Provide the (x, y) coordinate of the cell's center where the given text is located.  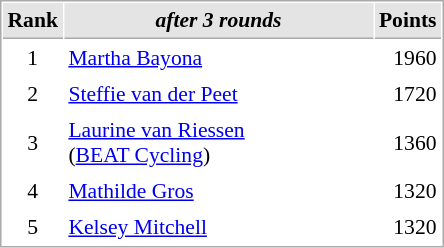
1360 (408, 142)
after 3 rounds (218, 21)
1 (32, 57)
3 (32, 142)
4 (32, 191)
Kelsey Mitchell (218, 227)
Rank (32, 21)
Laurine van Riessen(BEAT Cycling) (218, 142)
1960 (408, 57)
1720 (408, 93)
Steffie van der Peet (218, 93)
Mathilde Gros (218, 191)
Points (408, 21)
2 (32, 93)
5 (32, 227)
Martha Bayona (218, 57)
